Locate the cell with the specified text and output its (X, Y) center coordinate. 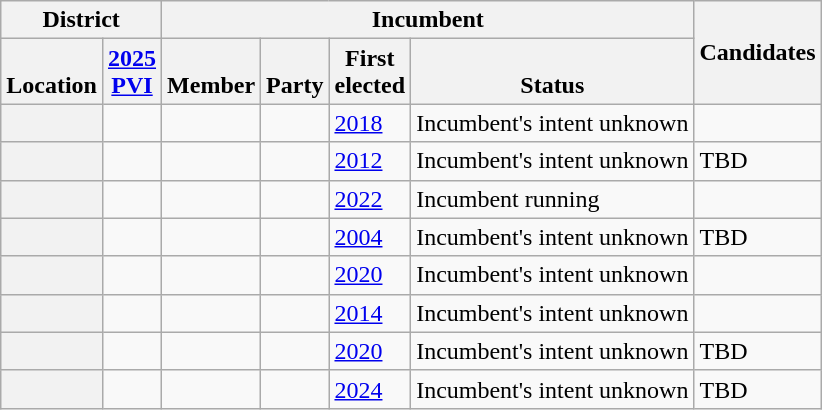
2004 (370, 237)
District (82, 20)
2022 (370, 199)
Party (295, 72)
Location (52, 72)
Member (212, 72)
2018 (370, 123)
2024 (370, 389)
Candidates (758, 52)
Incumbent running (552, 199)
Status (552, 72)
Incumbent (428, 20)
Firstelected (370, 72)
2025PVI (132, 72)
2012 (370, 161)
2014 (370, 313)
